For the text-containing cell, return its midpoint in [x, y] coordinate format. 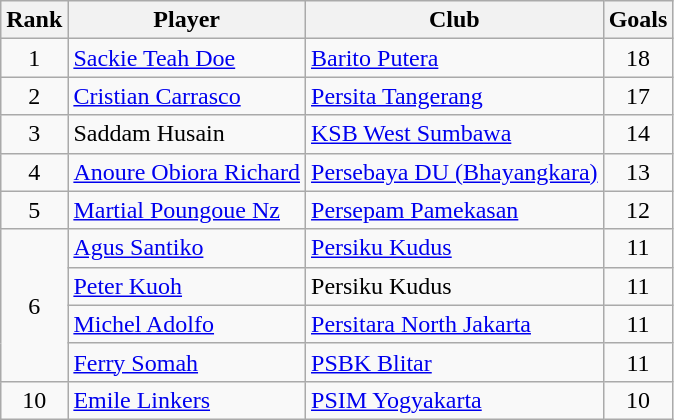
Martial Poungoue Nz [187, 210]
3 [34, 134]
Peter Kuoh [187, 286]
Saddam Husain [187, 134]
Emile Linkers [187, 400]
PSBK Blitar [455, 362]
Barito Putera [455, 58]
Rank [34, 20]
1 [34, 58]
Player [187, 20]
4 [34, 172]
PSIM Yogyakarta [455, 400]
Agus Santiko [187, 248]
17 [638, 96]
Cristian Carrasco [187, 96]
Anoure Obiora Richard [187, 172]
Persepam Pamekasan [455, 210]
2 [34, 96]
14 [638, 134]
Michel Adolfo [187, 324]
5 [34, 210]
KSB West Sumbawa [455, 134]
Persita Tangerang [455, 96]
Persitara North Jakarta [455, 324]
Sackie Teah Doe [187, 58]
6 [34, 305]
Goals [638, 20]
Persebaya DU (Bhayangkara) [455, 172]
12 [638, 210]
13 [638, 172]
Club [455, 20]
18 [638, 58]
Ferry Somah [187, 362]
